Pinpoint the cell where the given text exists, returning its (x, y) midpoint coordinate. 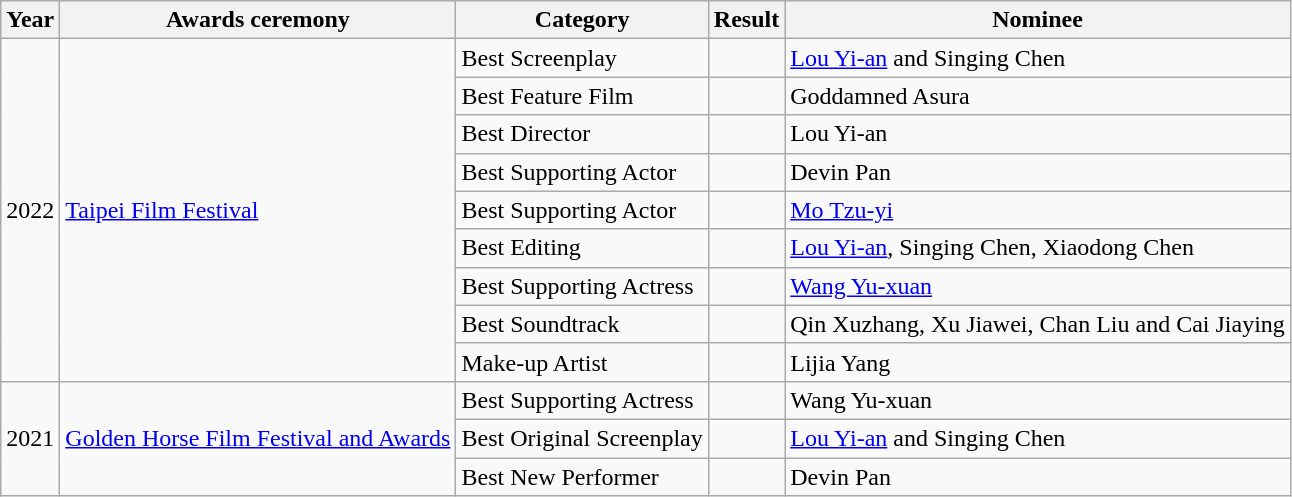
Golden Horse Film Festival and Awards (258, 438)
Mo Tzu-yi (1038, 210)
Best New Performer (582, 477)
Lou Yi-an (1038, 134)
Best Director (582, 134)
Taipei Film Festival (258, 210)
Lijia Yang (1038, 362)
Result (746, 20)
Awards ceremony (258, 20)
Best Editing (582, 248)
Nominee (1038, 20)
Year (30, 20)
Lou Yi-an, Singing Chen, Xiaodong Chen (1038, 248)
Best Soundtrack (582, 324)
Qin Xuzhang, Xu Jiawei, Chan Liu and Cai Jiaying (1038, 324)
2022 (30, 210)
Best Original Screenplay (582, 438)
Make-up Artist (582, 362)
Goddamned Asura (1038, 96)
Category (582, 20)
2021 (30, 438)
Best Screenplay (582, 58)
Best Feature Film (582, 96)
